Detect which cell encompasses the target text, then output its (X, Y) center coordinate. 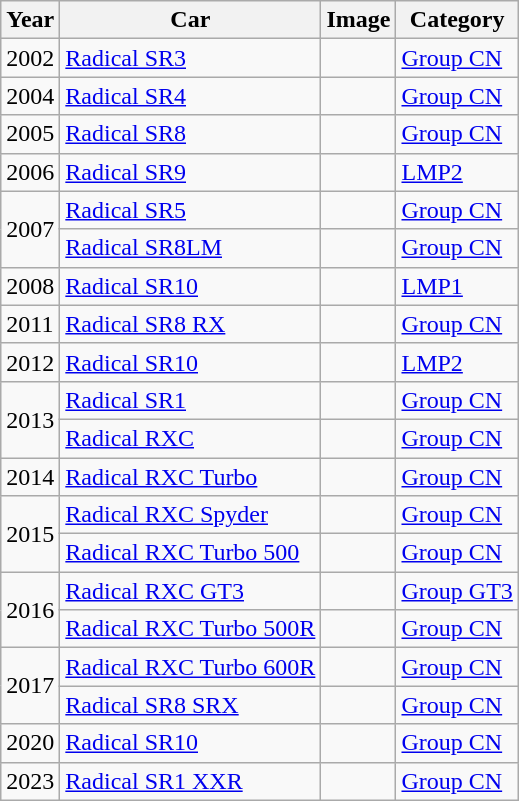
Category (457, 20)
Image (358, 20)
Radical SR8 (190, 134)
2004 (30, 96)
2007 (30, 229)
Radical SR9 (190, 172)
Radical RXC Turbo 500R (190, 629)
Radical SR8LM (190, 248)
2002 (30, 58)
Radical RXC (190, 438)
Radical SR3 (190, 58)
2023 (30, 781)
2015 (30, 534)
Radical SR5 (190, 210)
2011 (30, 324)
2020 (30, 743)
2005 (30, 134)
2014 (30, 477)
Radical RXC Turbo (190, 477)
Radical RXC Turbo 600R (190, 667)
2013 (30, 419)
Group GT3 (457, 591)
2017 (30, 686)
2012 (30, 362)
2016 (30, 610)
2006 (30, 172)
Radical SR8 RX (190, 324)
Radical SR1 XXR (190, 781)
Radical RXC Spyder (190, 515)
Car (190, 20)
Radical SR4 (190, 96)
Year (30, 20)
Radical SR1 (190, 400)
Radical SR8 SRX (190, 705)
2008 (30, 286)
Radical RXC Turbo 500 (190, 553)
Radical RXC GT3 (190, 591)
LMP1 (457, 286)
